Output the [X, Y] coordinate of the center of the cell containing the given text.  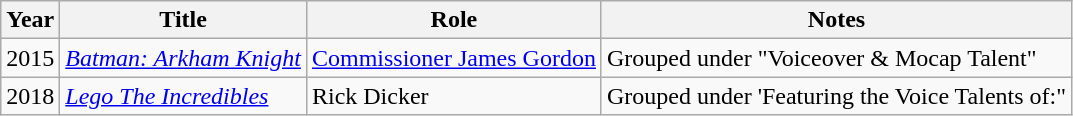
Batman: Arkham Knight [184, 58]
Notes [836, 20]
2015 [30, 58]
Grouped under "Voiceover & Mocap Talent" [836, 58]
2018 [30, 96]
Lego The Incredibles [184, 96]
Role [454, 20]
Title [184, 20]
Year [30, 20]
Commissioner James Gordon [454, 58]
Rick Dicker [454, 96]
Grouped under 'Featuring the Voice Talents of:" [836, 96]
